Locate the cell with the specified text and output its (X, Y) center coordinate. 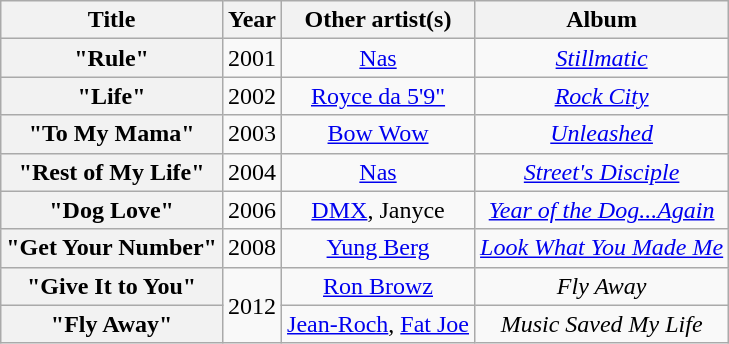
Fly Away (602, 286)
"Rest of My Life" (112, 172)
Stillmatic (602, 58)
Jean-Roch, Fat Joe (378, 324)
"Get Your Number" (112, 248)
2008 (252, 248)
Look What You Made Me (602, 248)
"To My Mama" (112, 134)
"Dog Love" (112, 210)
Year (252, 20)
Yung Berg (378, 248)
Album (602, 20)
DMX, Janyce (378, 210)
"Give It to You" (112, 286)
Other artist(s) (378, 20)
Title (112, 20)
Music Saved My Life (602, 324)
2001 (252, 58)
Bow Wow (378, 134)
Street's Disciple (602, 172)
2012 (252, 305)
2006 (252, 210)
2002 (252, 96)
Year of the Dog...Again (602, 210)
2003 (252, 134)
"Rule" (112, 58)
"Fly Away" (112, 324)
Unleashed (602, 134)
Ron Browz (378, 286)
Royce da 5'9" (378, 96)
2004 (252, 172)
"Life" (112, 96)
Rock City (602, 96)
